Detect which cell encompasses the target text, then output its (X, Y) center coordinate. 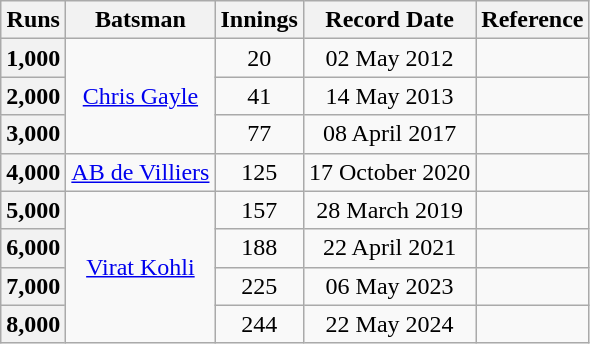
22 April 2021 (389, 248)
3,000 (34, 134)
08 April 2017 (389, 134)
Chris Gayle (140, 96)
Innings (259, 20)
125 (259, 172)
7,000 (34, 286)
8,000 (34, 324)
2,000 (34, 96)
Batsman (140, 20)
1,000 (34, 58)
77 (259, 134)
244 (259, 324)
5,000 (34, 210)
225 (259, 286)
188 (259, 248)
06 May 2023 (389, 286)
17 October 2020 (389, 172)
Reference (532, 20)
6,000 (34, 248)
Virat Kohli (140, 267)
28 March 2019 (389, 210)
20 (259, 58)
Runs (34, 20)
22 May 2024 (389, 324)
14 May 2013 (389, 96)
AB de Villiers (140, 172)
4,000 (34, 172)
157 (259, 210)
41 (259, 96)
Record Date (389, 20)
02 May 2012 (389, 58)
